Return [x, y] of the center of cell containing provided text 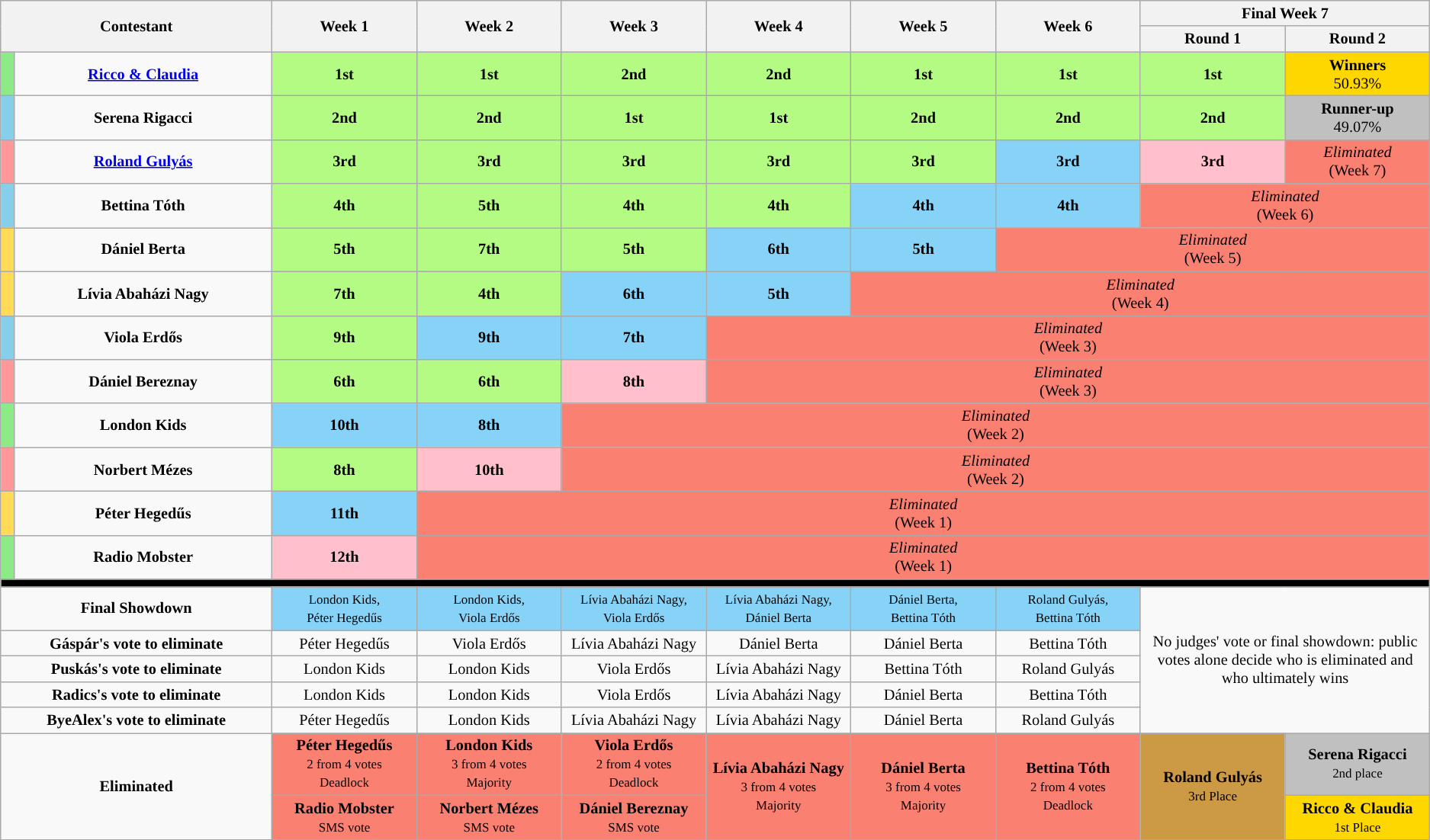
Week 6 [1068, 26]
Final Showdown [137, 608]
Eliminated [137, 785]
Round 2 [1358, 39]
Round 1 [1213, 39]
Lívia Abaházi Nagy3 from 4 votes Majority [779, 785]
Week 2 [489, 26]
Puskás's vote to eliminate [137, 668]
Week 3 [634, 26]
Norbert Mézes [143, 470]
Viola Erdős2 from 4 votes Deadlock [634, 764]
12th [345, 557]
Runner-up49.07% [1358, 117]
Eliminated(Week 4) [1141, 293]
Dániel Berta,Bettina Tóth [924, 608]
Eliminated(Week 7) [1358, 162]
No judges' vote or final showdown: public votes alone decide who is eliminated and who ultimately wins [1285, 659]
Bettina Tóth2 from 4 votes Deadlock [1068, 785]
Week 4 [779, 26]
Eliminated(Week 6) [1285, 206]
Week 5 [924, 26]
London Kids,Viola Erdős [489, 608]
Ricco & Claudia [143, 74]
Dániel Bereznay SMS vote [634, 817]
London Kids,Péter Hegedűs [345, 608]
Contestant [137, 26]
Eliminated(Week 5) [1213, 249]
Roland Gulyás,Bettina Tóth [1068, 608]
Radio Mobster [143, 557]
Norbert Mézes SMS vote [489, 817]
Gáspár's vote to eliminate [137, 643]
ByeAlex's vote to eliminate [137, 720]
Radio Mobster SMS vote [345, 817]
Péter Hegedűs2 from 4 votesDeadlock [345, 764]
Final Week 7 [1285, 13]
11th [345, 513]
Radics's vote to eliminate [137, 694]
Lívia Abaházi Nagy,Viola Erdős [634, 608]
London Kids3 from 4 votes Majority [489, 764]
Serena Rigacci [143, 117]
Serena Rigacci2nd place [1358, 764]
Dániel Berta 3 from 4 votes Majority [924, 785]
Week 1 [345, 26]
Roland Gulyás3rd Place [1213, 785]
Winners50.93% [1358, 74]
Ricco & Claudia1st Place [1358, 817]
Dániel Bereznay [143, 381]
Lívia Abaházi Nagy,Dániel Berta [779, 608]
